Output the [x, y] coordinate of the center of the cell containing the given text.  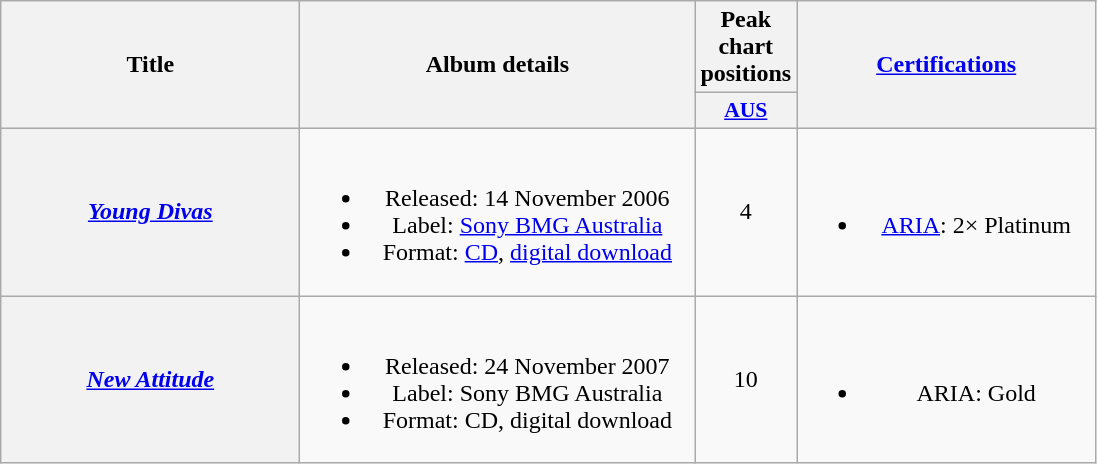
New Attitude [150, 380]
Peak chart positions [746, 47]
10 [746, 380]
Certifications [946, 65]
4 [746, 212]
Young Divas [150, 212]
Released: 24 November 2007Label: Sony BMG AustraliaFormat: CD, digital download [498, 380]
ARIA: Gold [946, 380]
Released: 14 November 2006Label: Sony BMG AustraliaFormat: CD, digital download [498, 212]
ARIA: 2× Platinum [946, 212]
AUS [746, 111]
Title [150, 65]
Album details [498, 65]
